From the cell containing the given text, extract its center point as (X, Y) coordinate. 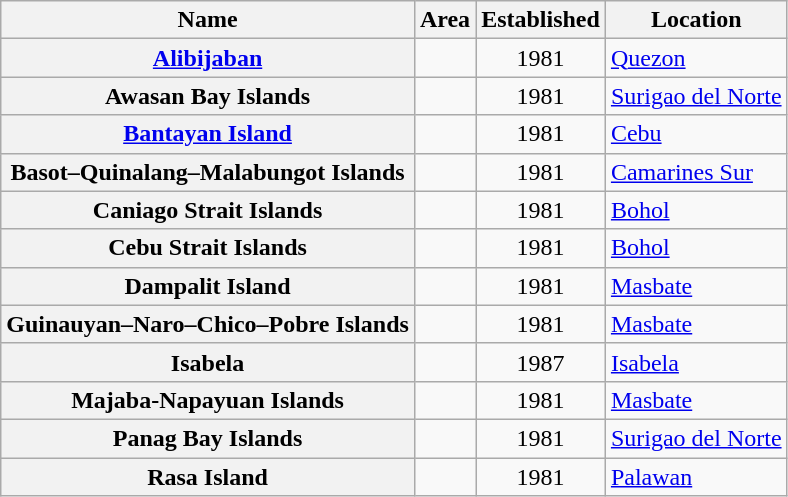
Camarines Sur (696, 172)
Established (541, 20)
Name (208, 20)
Area (444, 20)
Location (696, 20)
Cebu Strait Islands (208, 248)
Guinauyan–Naro–Chico–Pobre Islands (208, 324)
1987 (541, 362)
Bantayan Island (208, 134)
Basot–Quinalang–Malabungot Islands (208, 172)
Awasan Bay Islands (208, 96)
Quezon (696, 58)
Dampalit Island (208, 286)
Palawan (696, 477)
Panag Bay Islands (208, 438)
Caniago Strait Islands (208, 210)
Majaba-Napayuan Islands (208, 400)
Rasa Island (208, 477)
Cebu (696, 134)
Alibijaban (208, 58)
